Extract the [x, y] coordinate from the center of the cell holding the provided text.  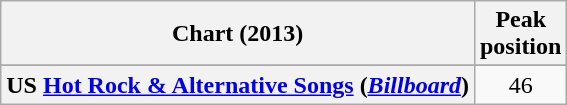
US Hot Rock & Alternative Songs (Billboard) [238, 85]
Chart (2013) [238, 34]
Peakposition [520, 34]
46 [520, 85]
